Output the [X, Y] coordinate of the center of the cell containing the given text.  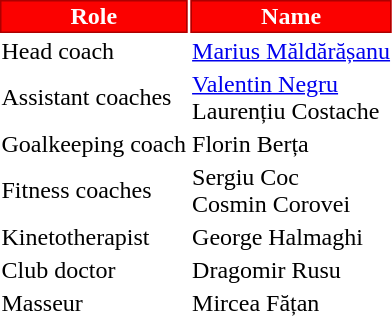
Sergiu Coc Cosmin Corovei [292, 190]
Role [94, 16]
George Halmaghi [292, 237]
Dragomir Rusu [292, 270]
Head coach [94, 51]
Valentin Negru Laurențiu Costache [292, 98]
Marius Măldărășanu [292, 51]
Club doctor [94, 270]
Name [292, 16]
Florin Berța [292, 144]
Kinetotherapist [94, 237]
Fitness coaches [94, 190]
Assistant coaches [94, 98]
Goalkeeping coach [94, 144]
